For the text-containing cell, return its midpoint in [X, Y] coordinate format. 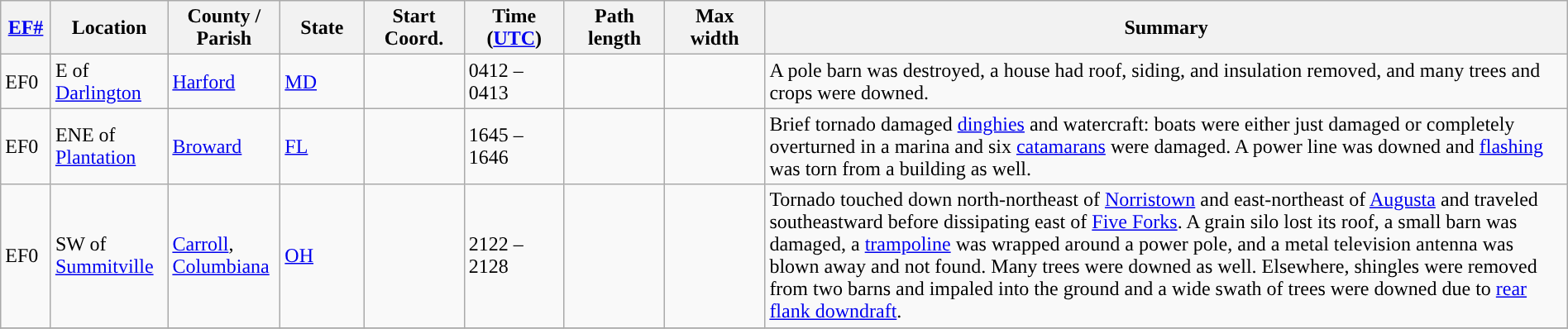
Max width [715, 28]
State [323, 28]
Start Coord. [414, 28]
1645 – 1646 [514, 146]
MD [323, 81]
County / Parish [224, 28]
Broward [224, 146]
A pole barn was destroyed, a house had roof, siding, and insulation removed, and many trees and crops were downed. [1166, 81]
0412 – 0413 [514, 81]
Time (UTC) [514, 28]
FL [323, 146]
OH [323, 256]
SW of Summitville [109, 256]
Harford [224, 81]
Carroll, Columbiana [224, 256]
E of Darlington [109, 81]
ENE of Plantation [109, 146]
Summary [1166, 28]
Location [109, 28]
Path length [614, 28]
EF# [26, 28]
2122 – 2128 [514, 256]
